Return (x, y) of the center of cell containing provided text 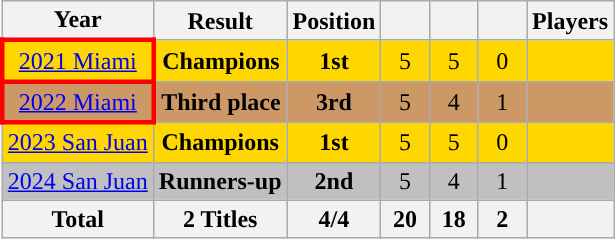
2 Titles (220, 219)
2022 Miami (78, 102)
Position (334, 21)
3rd (334, 102)
2024 San Juan (78, 181)
Players (570, 21)
4/4 (334, 219)
Year (78, 21)
2023 San Juan (78, 142)
2nd (334, 181)
2 (502, 219)
2021 Miami (78, 60)
Result (220, 21)
20 (406, 219)
Third place (220, 102)
Total (78, 219)
18 (454, 219)
Runners-up (220, 181)
